From the cell containing the given text, extract its center point as [x, y] coordinate. 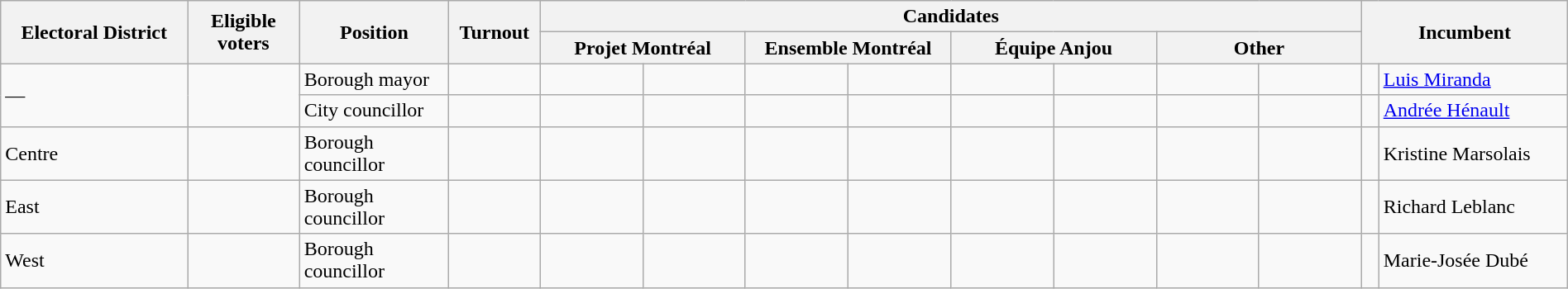
Incumbent [1465, 32]
Other [1259, 48]
Andrée Hénault [1473, 111]
Centre [94, 154]
Luis Miranda [1473, 79]
Kristine Marsolais [1473, 154]
Projet Montréal [643, 48]
Équipe Anjou [1054, 48]
Electoral District [94, 32]
West [94, 261]
City councillor [374, 111]
Candidates [951, 17]
Marie-Josée Dubé [1473, 261]
Borough mayor [374, 79]
Position [374, 32]
Richard Leblanc [1473, 206]
— [94, 95]
Eligible voters [243, 32]
East [94, 206]
Ensemble Montréal [848, 48]
Turnout [495, 32]
